Return the [X, Y] coordinate for the center point of the cell that contains the specified text.  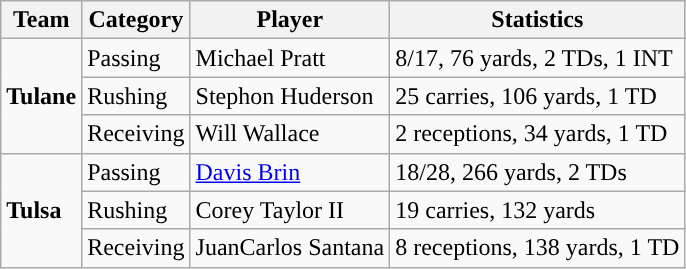
Tulane [42, 96]
Davis Brin [290, 172]
18/28, 266 yards, 2 TDs [538, 172]
19 carries, 132 yards [538, 210]
Corey Taylor II [290, 210]
25 carries, 106 yards, 1 TD [538, 96]
Tulsa [42, 210]
8/17, 76 yards, 2 TDs, 1 INT [538, 58]
2 receptions, 34 yards, 1 TD [538, 134]
JuanCarlos Santana [290, 248]
Michael Pratt [290, 58]
Player [290, 20]
8 receptions, 138 yards, 1 TD [538, 248]
Will Wallace [290, 134]
Category [136, 20]
Statistics [538, 20]
Stephon Huderson [290, 96]
Team [42, 20]
